Return the (x, y) coordinate for the center point of the cell that contains the specified text.  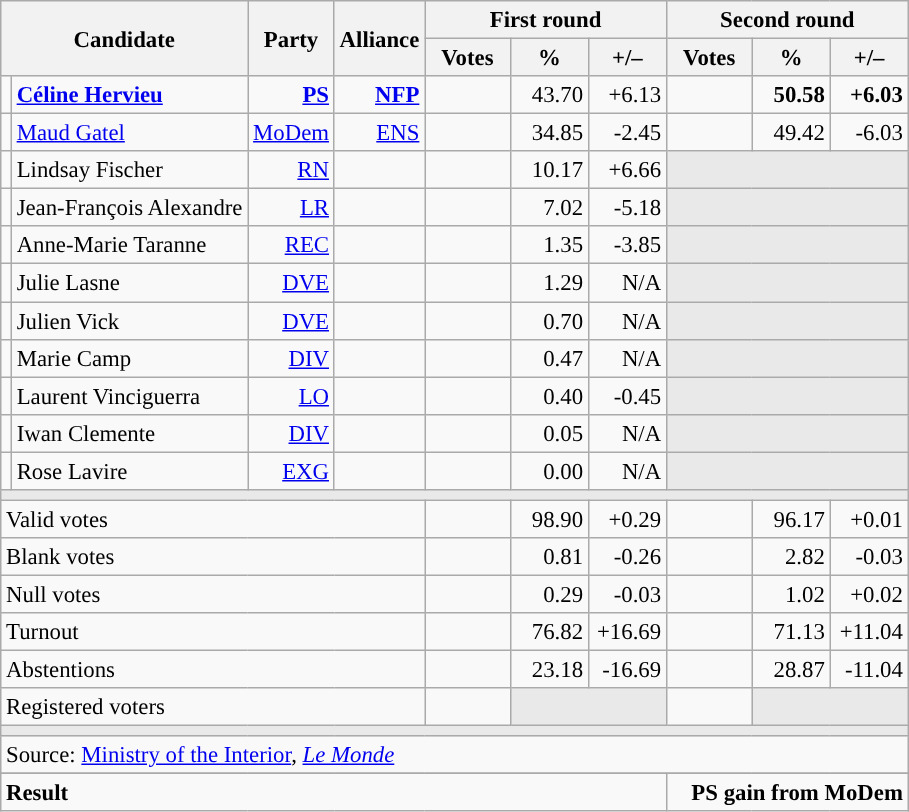
Alliance (379, 38)
Lindsay Fischer (129, 170)
Registered voters (213, 707)
-3.85 (627, 245)
2.82 (791, 557)
ENS (379, 133)
Rose Lavire (129, 471)
RN (292, 170)
REC (292, 245)
First round (546, 20)
Céline Hervieu (129, 95)
NFP (379, 95)
+16.69 (627, 632)
1.29 (549, 283)
Julie Lasne (129, 283)
0.40 (549, 396)
PS gain from MoDem (787, 793)
Second round (787, 20)
0.00 (549, 471)
Maud Gatel (129, 133)
Source: Ministry of the Interior, Le Monde (454, 755)
10.17 (549, 170)
Turnout (213, 632)
LR (292, 208)
MoDem (292, 133)
96.17 (791, 519)
49.42 (791, 133)
Anne-Marie Taranne (129, 245)
98.90 (549, 519)
Party (292, 38)
Marie Camp (129, 358)
-5.18 (627, 208)
28.87 (791, 670)
0.70 (549, 321)
-16.69 (627, 670)
0.81 (549, 557)
0.47 (549, 358)
Abstentions (213, 670)
Julien Vick (129, 321)
34.85 (549, 133)
1.02 (791, 594)
7.02 (549, 208)
-11.04 (869, 670)
+0.29 (627, 519)
Jean-François Alexandre (129, 208)
-0.26 (627, 557)
Laurent Vinciguerra (129, 396)
Null votes (213, 594)
+6.03 (869, 95)
Result (334, 793)
43.70 (549, 95)
Blank votes (213, 557)
PS (292, 95)
23.18 (549, 670)
-2.45 (627, 133)
1.35 (549, 245)
71.13 (791, 632)
0.29 (549, 594)
EXG (292, 471)
+0.01 (869, 519)
Iwan Clemente (129, 433)
LO (292, 396)
+6.13 (627, 95)
+6.66 (627, 170)
Valid votes (213, 519)
50.58 (791, 95)
0.05 (549, 433)
Candidate (124, 38)
76.82 (549, 632)
-0.45 (627, 396)
-6.03 (869, 133)
+11.04 (869, 632)
+0.02 (869, 594)
